Find where the given text appears and provide that cell's center as [X, Y] coordinate. 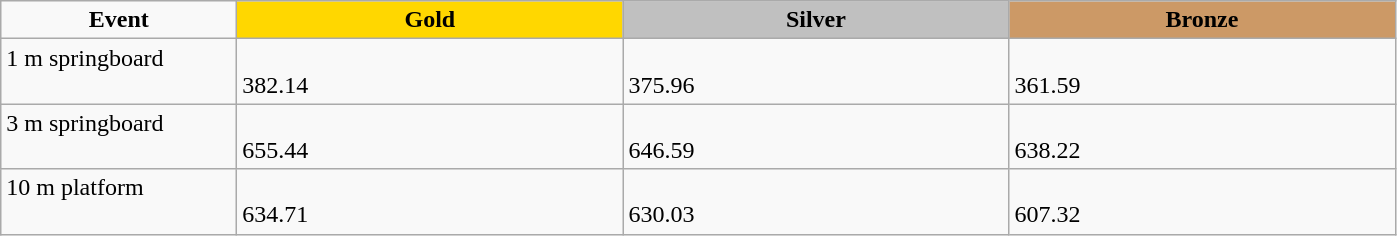
361.59 [1202, 72]
630.03 [816, 202]
375.96 [816, 72]
655.44 [430, 136]
Gold [430, 20]
607.32 [1202, 202]
3 m springboard [119, 136]
Event [119, 20]
382.14 [430, 72]
638.22 [1202, 136]
1 m springboard [119, 72]
634.71 [430, 202]
Silver [816, 20]
10 m platform [119, 202]
646.59 [816, 136]
Bronze [1202, 20]
